Extract the [X, Y] coordinate from the center of the cell holding the provided text.  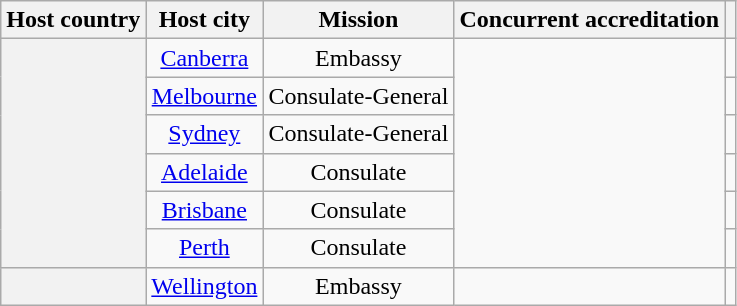
Host country [74, 20]
Mission [358, 20]
Perth [204, 248]
Concurrent accreditation [590, 20]
Melbourne [204, 96]
Host city [204, 20]
Wellington [204, 286]
Brisbane [204, 210]
Sydney [204, 134]
Canberra [204, 58]
Adelaide [204, 172]
